Capture the cell that displays the provided text and extract its [x, y] central coordinate. 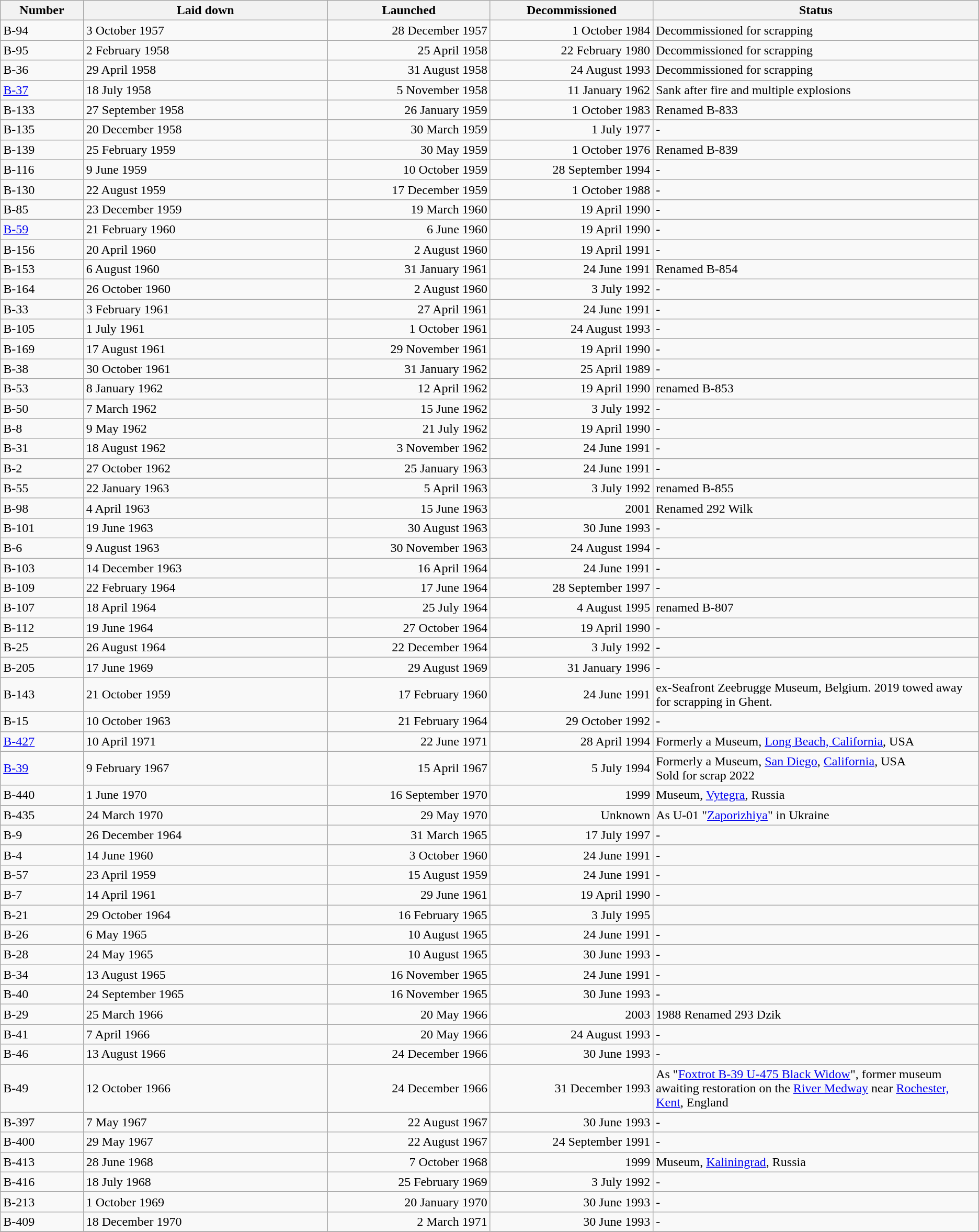
Laid down [205, 10]
Number [42, 10]
10 October 1959 [409, 169]
19 April 1991 [571, 250]
Museum, Vytegra, Russia [816, 795]
13 August 1966 [205, 1054]
18 July 1958 [205, 90]
B-143 [42, 695]
30 November 1963 [409, 548]
15 April 1967 [409, 768]
14 June 1960 [205, 855]
B-41 [42, 1034]
30 October 1961 [205, 369]
2003 [571, 1014]
25 April 1958 [409, 50]
22 August 1959 [205, 189]
18 July 1968 [205, 1182]
22 February 1980 [571, 50]
Sank after fire and multiple explosions [816, 90]
18 December 1970 [205, 1222]
1 October 1961 [409, 329]
B-33 [42, 309]
B-31 [42, 448]
12 April 1962 [409, 389]
21 October 1959 [205, 695]
26 August 1964 [205, 648]
7 March 1962 [205, 409]
14 December 1963 [205, 568]
25 April 1989 [571, 369]
B-156 [42, 250]
Decommissioned [571, 10]
30 May 1959 [409, 150]
27 October 1964 [409, 628]
B-169 [42, 349]
4 August 1995 [571, 608]
24 August 1994 [571, 548]
10 October 1963 [205, 721]
24 September 1991 [571, 1142]
1 October 1988 [571, 189]
1 October 1983 [571, 110]
Renamed B-833 [816, 110]
renamed B-855 [816, 488]
16 April 1964 [409, 568]
17 February 1960 [409, 695]
B-416 [42, 1182]
B-440 [42, 795]
9 June 1959 [205, 169]
18 August 1962 [205, 448]
B-112 [42, 628]
19 June 1963 [205, 528]
B-409 [42, 1222]
27 April 1961 [409, 309]
Formerly a Museum, San Diego, California, USASold for scrap 2022 [816, 768]
18 April 1964 [205, 608]
17 June 1964 [409, 588]
17 July 1997 [571, 835]
24 May 1965 [205, 955]
B-109 [42, 588]
6 June 1960 [409, 229]
B-105 [42, 329]
ex-Seafront Zeebrugge Museum, Belgium. 2019 towed away for scrapping in Ghent. [816, 695]
Renamed B-839 [816, 150]
25 February 1959 [205, 150]
B-29 [42, 1014]
1 October 1976 [571, 150]
B-103 [42, 568]
19 March 1960 [409, 209]
14 April 1961 [205, 895]
31 January 1996 [571, 668]
9 February 1967 [205, 768]
3 July 1995 [571, 915]
B-36 [42, 70]
B-50 [42, 409]
20 December 1958 [205, 130]
20 January 1970 [409, 1202]
25 January 1963 [409, 468]
B-49 [42, 1088]
B-59 [42, 229]
B-46 [42, 1054]
B-15 [42, 721]
8 January 1962 [205, 389]
15 June 1962 [409, 409]
2001 [571, 508]
B-435 [42, 815]
B-6 [42, 548]
25 March 1966 [205, 1014]
19 June 1964 [205, 628]
25 February 1969 [409, 1182]
B-7 [42, 895]
15 August 1959 [409, 875]
1 October 1969 [205, 1202]
B-94 [42, 30]
1 July 1977 [571, 130]
9 August 1963 [205, 548]
6 August 1960 [205, 269]
B-34 [42, 975]
16 September 1970 [409, 795]
B-53 [42, 389]
22 January 1963 [205, 488]
23 April 1959 [205, 875]
B-107 [42, 608]
4 April 1963 [205, 508]
31 December 1993 [571, 1088]
Formerly a Museum, Long Beach, California, USA [816, 741]
B-2 [42, 468]
28 April 1994 [571, 741]
B-4 [42, 855]
31 August 1958 [409, 70]
28 September 1994 [571, 169]
7 April 1966 [205, 1034]
26 January 1959 [409, 110]
29 April 1958 [205, 70]
28 December 1957 [409, 30]
B-85 [42, 209]
29 June 1961 [409, 895]
B-9 [42, 835]
6 May 1965 [205, 935]
30 March 1959 [409, 130]
B-28 [42, 955]
B-101 [42, 528]
renamed B-853 [816, 389]
5 April 1963 [409, 488]
B-205 [42, 668]
31 January 1962 [409, 369]
B-38 [42, 369]
5 July 1994 [571, 768]
As U-01 "Zaporizhiya" in Ukraine [816, 815]
7 October 1968 [409, 1162]
2 March 1971 [409, 1222]
B-400 [42, 1142]
B-40 [42, 994]
20 April 1960 [205, 250]
3 October 1960 [409, 855]
29 October 1992 [571, 721]
22 February 1964 [205, 588]
22 June 1971 [409, 741]
5 November 1958 [409, 90]
11 January 1962 [571, 90]
B-37 [42, 90]
29 August 1969 [409, 668]
9 May 1962 [205, 428]
1988 Renamed 293 Dzik [816, 1014]
17 August 1961 [205, 349]
17 June 1969 [205, 668]
3 February 1961 [205, 309]
B-55 [42, 488]
29 May 1967 [205, 1142]
29 November 1961 [409, 349]
B-397 [42, 1122]
B-21 [42, 915]
12 October 1966 [205, 1088]
Unknown [571, 815]
7 May 1967 [205, 1122]
B-98 [42, 508]
16 February 1965 [409, 915]
30 August 1963 [409, 528]
Status [816, 10]
B-164 [42, 289]
21 February 1964 [409, 721]
B-413 [42, 1162]
25 July 1964 [409, 608]
3 October 1957 [205, 30]
Renamed B-854 [816, 269]
10 April 1971 [205, 741]
B-57 [42, 875]
29 October 1964 [205, 915]
B-8 [42, 428]
renamed B-807 [816, 608]
31 March 1965 [409, 835]
B-95 [42, 50]
28 September 1997 [571, 588]
B-39 [42, 768]
B-25 [42, 648]
Launched [409, 10]
B-26 [42, 935]
B-116 [42, 169]
Renamed 292 Wilk [816, 508]
24 March 1970 [205, 815]
21 February 1960 [205, 229]
2 February 1958 [205, 50]
B-139 [42, 150]
15 June 1963 [409, 508]
3 November 1962 [409, 448]
1 October 1984 [571, 30]
As "Foxtrot B-39 U-475 Black Widow", former museum awaiting restoration on the River Medway near Rochester, Kent, England [816, 1088]
24 September 1965 [205, 994]
13 August 1965 [205, 975]
B-133 [42, 110]
1 July 1961 [205, 329]
B-130 [42, 189]
27 September 1958 [205, 110]
27 October 1962 [205, 468]
Museum, Kaliningrad, Russia [816, 1162]
B-153 [42, 269]
17 December 1959 [409, 189]
23 December 1959 [205, 209]
21 July 1962 [409, 428]
26 October 1960 [205, 289]
B-427 [42, 741]
28 June 1968 [205, 1162]
B-213 [42, 1202]
31 January 1961 [409, 269]
1 June 1970 [205, 795]
B-135 [42, 130]
29 May 1970 [409, 815]
26 December 1964 [205, 835]
22 December 1964 [409, 648]
